For the text-containing cell, return its midpoint in [x, y] coordinate format. 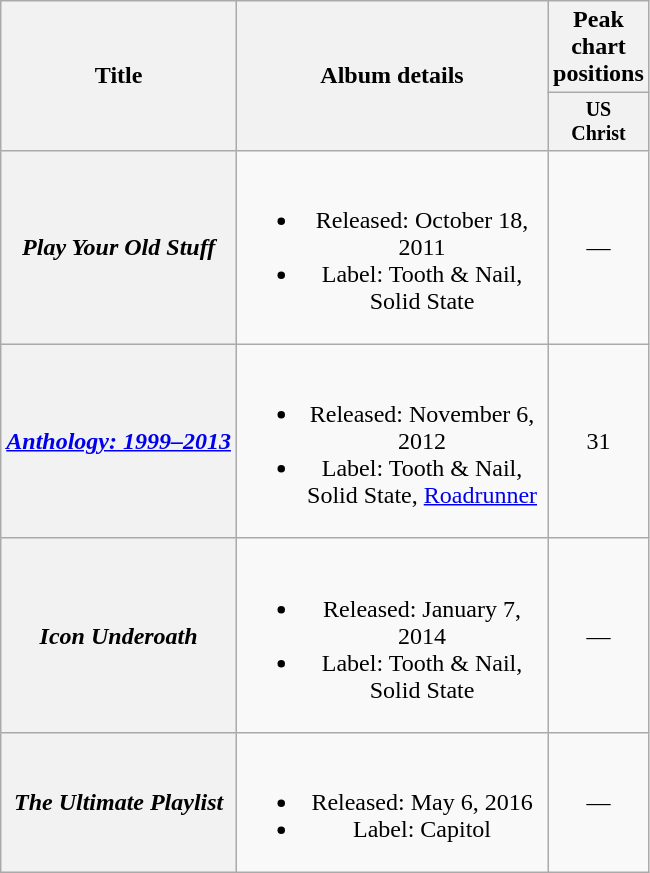
The Ultimate Playlist [119, 802]
Play Your Old Stuff [119, 247]
Peak chart positions [599, 47]
Album details [392, 76]
USChrist [599, 122]
Released: October 18, 2011Label: Tooth & Nail, Solid State [392, 247]
Released: May 6, 2016Label: Capitol [392, 802]
Released: January 7, 2014Label: Tooth & Nail, Solid State [392, 635]
Title [119, 76]
Released: November 6, 2012Label: Tooth & Nail, Solid State, Roadrunner [392, 441]
Icon Underoath [119, 635]
31 [599, 441]
Anthology: 1999–2013 [119, 441]
